Locate the cell with the specified text and output its (X, Y) center coordinate. 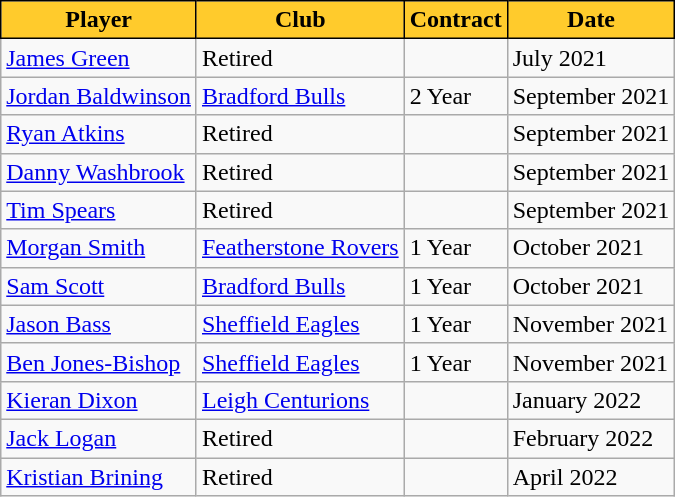
Jason Bass (99, 324)
Featherstone Rovers (300, 248)
2 Year (456, 96)
January 2022 (591, 400)
July 2021 (591, 58)
Contract (456, 20)
Sam Scott (99, 286)
Ben Jones-Bishop (99, 362)
James Green (99, 58)
February 2022 (591, 438)
Player (99, 20)
Club (300, 20)
Leigh Centurions (300, 400)
Ryan Atkins (99, 134)
Danny Washbrook (99, 172)
Jordan Baldwinson (99, 96)
Jack Logan (99, 438)
Date (591, 20)
Tim Spears (99, 210)
Kieran Dixon (99, 400)
Morgan Smith (99, 248)
April 2022 (591, 477)
Kristian Brining (99, 477)
